Capture the cell that displays the provided text and extract its [x, y] central coordinate. 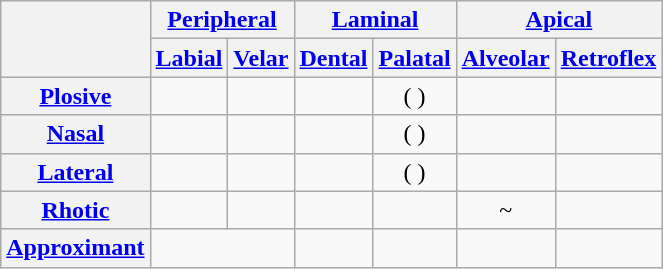
Peripheral [222, 20]
Dental [334, 58]
~ [506, 210]
Velar [261, 58]
Approximant [76, 248]
Laminal [375, 20]
Labial [189, 58]
Plosive [76, 96]
Retroflex [608, 58]
Alveolar [506, 58]
Rhotic [76, 210]
Nasal [76, 134]
Apical [559, 20]
Palatal [414, 58]
Lateral [76, 172]
